Locate the cell with the specified text and output its (x, y) center coordinate. 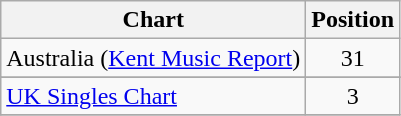
Position (353, 20)
Chart (154, 20)
Australia (Kent Music Report) (154, 58)
UK Singles Chart (154, 96)
31 (353, 58)
3 (353, 96)
